Find where the given text appears and provide that cell's center as (X, Y) coordinate. 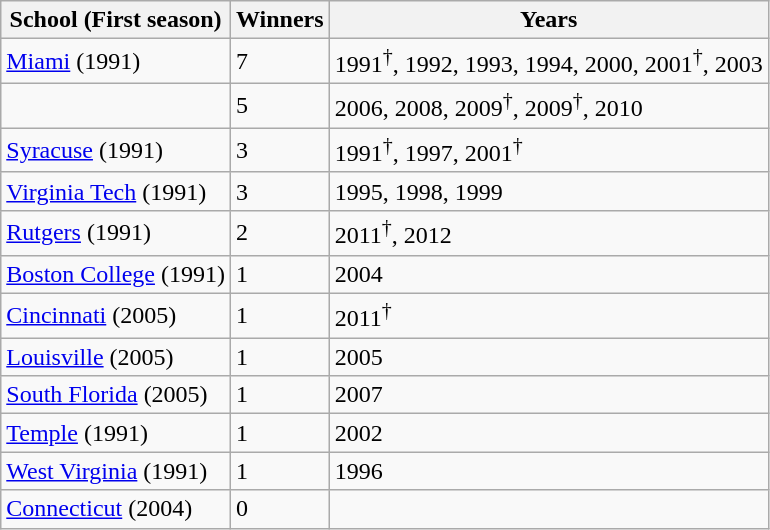
Connecticut (2004) (116, 509)
1991†, 1997, 2001† (548, 150)
2 (280, 234)
West Virginia (1991) (116, 471)
South Florida (2005) (116, 395)
1996 (548, 471)
School (First season) (116, 20)
Temple (1991) (116, 433)
Boston College (1991) (116, 274)
Rutgers (1991) (116, 234)
Virginia Tech (1991) (116, 191)
Years (548, 20)
Winners (280, 20)
2005 (548, 357)
0 (280, 509)
2006, 2008, 2009†, 2009†, 2010 (548, 106)
2011† (548, 316)
Cincinnati (2005) (116, 316)
Miami (1991) (116, 62)
2007 (548, 395)
2002 (548, 433)
7 (280, 62)
1991†, 1992, 1993, 1994, 2000, 2001†, 2003 (548, 62)
Louisville (2005) (116, 357)
1995, 1998, 1999 (548, 191)
2011†, 2012 (548, 234)
5 (280, 106)
Syracuse (1991) (116, 150)
2004 (548, 274)
